Return the (x, y) coordinate for the center point of the cell that contains the specified text.  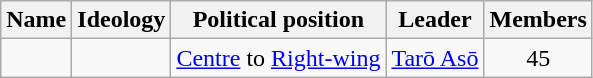
45 (538, 58)
Name (36, 20)
Members (538, 20)
Leader (435, 20)
Political position (278, 20)
Tarō Asō (435, 58)
Centre to Right-wing (278, 58)
Ideology (122, 20)
